Capture the cell that displays the provided text and extract its [x, y] central coordinate. 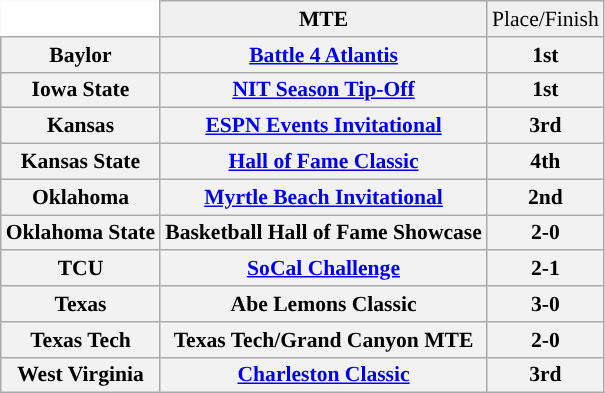
Hall of Fame Classic [324, 162]
SoCal Challenge [324, 269]
Kansas [80, 126]
MTE [324, 19]
Myrtle Beach Invitational [324, 197]
Abe Lemons Classic [324, 304]
TCU [80, 269]
NIT Season Tip-Off [324, 90]
West Virginia [80, 375]
2-1 [546, 269]
2nd [546, 197]
Place/Finish [546, 19]
ESPN Events Invitational [324, 126]
Oklahoma [80, 197]
Charleston Classic [324, 375]
Battle 4 Atlantis [324, 55]
Texas Tech/Grand Canyon MTE [324, 340]
4th [546, 162]
Kansas State [80, 162]
Basketball Hall of Fame Showcase [324, 233]
Iowa State [80, 90]
Texas [80, 304]
Baylor [80, 55]
3-0 [546, 304]
Oklahoma State [80, 233]
Texas Tech [80, 340]
